Capture the cell that displays the provided text and extract its [X, Y] central coordinate. 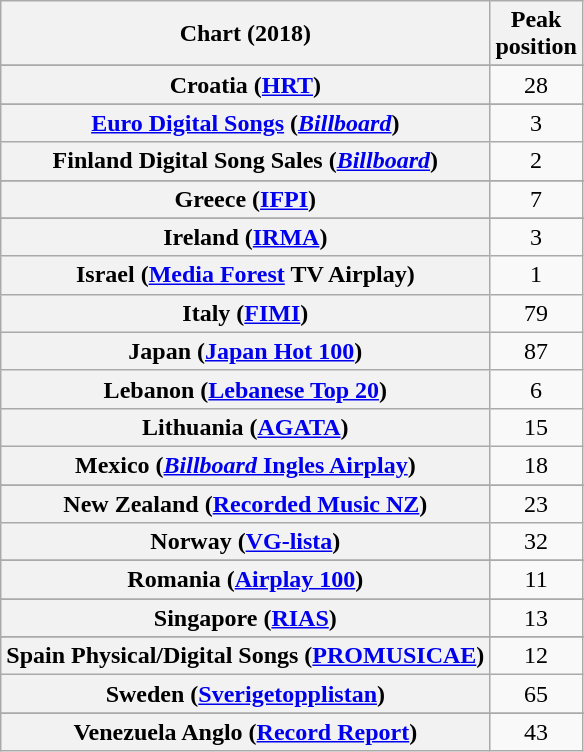
Chart (2018) [246, 34]
12 [536, 656]
Norway (VG-lista) [246, 542]
Ireland (IRMA) [246, 237]
Peak position [536, 34]
Lithuania (AGATA) [246, 427]
Japan (Japan Hot 100) [246, 351]
Venezuela Anglo (Record Report) [246, 732]
Mexico (Billboard Ingles Airplay) [246, 465]
28 [536, 85]
43 [536, 732]
23 [536, 503]
11 [536, 580]
New Zealand (Recorded Music NZ) [246, 503]
Greece (IFPI) [246, 199]
Lebanon (Lebanese Top 20) [246, 389]
Sweden (Sverigetopplistan) [246, 694]
Spain Physical/Digital Songs (PROMUSICAE) [246, 656]
79 [536, 313]
Finland Digital Song Sales (Billboard) [246, 161]
13 [536, 618]
2 [536, 161]
Euro Digital Songs (Billboard) [246, 123]
Croatia (HRT) [246, 85]
Romania (Airplay 100) [246, 580]
Italy (FIMI) [246, 313]
65 [536, 694]
87 [536, 351]
18 [536, 465]
6 [536, 389]
15 [536, 427]
Israel (Media Forest TV Airplay) [246, 275]
7 [536, 199]
32 [536, 542]
1 [536, 275]
Singapore (RIAS) [246, 618]
